From the cell containing the given text, extract its center point as (X, Y) coordinate. 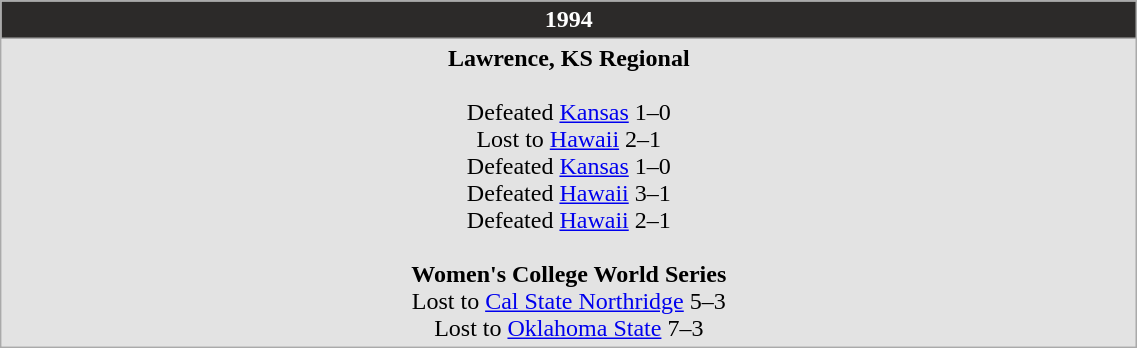
1994 (569, 20)
